Identify which cell holds the provided text, then report its [x, y] central coordinate. 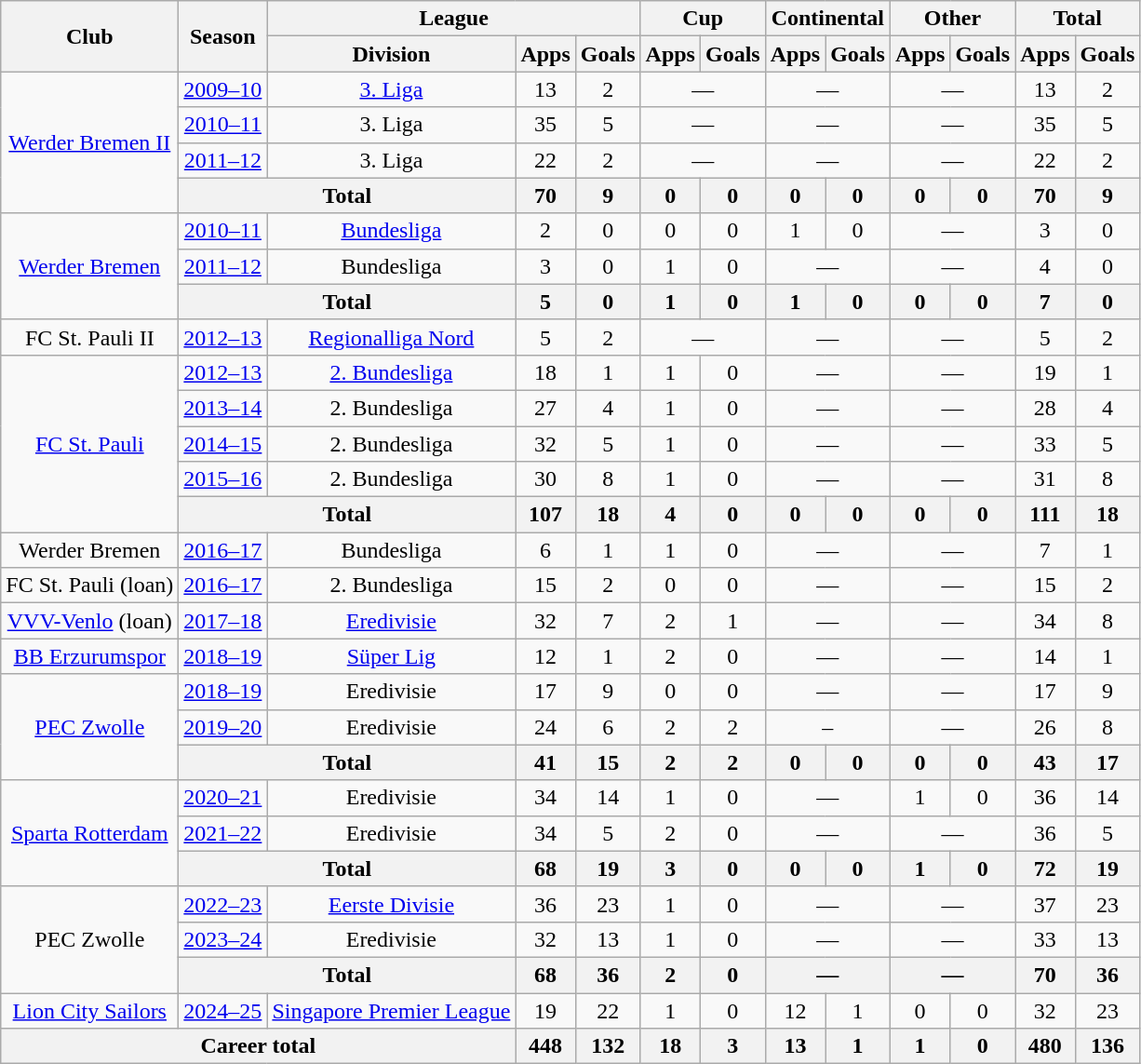
28 [1045, 408]
2015–16 [223, 479]
136 [1107, 1046]
Cup [703, 19]
26 [1045, 727]
480 [1045, 1046]
24 [545, 727]
132 [608, 1046]
31 [1045, 479]
448 [545, 1046]
2021–22 [223, 833]
FC St. Pauli (loan) [89, 586]
Division [391, 54]
Singapore Premier League [391, 1010]
Season [223, 36]
Club [89, 36]
Werder Bremen II [89, 142]
2009–10 [223, 89]
27 [545, 408]
League [454, 19]
BB Erzurumspor [89, 656]
Sparta Rotterdam [89, 833]
Eerste Divisie [391, 904]
Career total [259, 1046]
FC St. Pauli [89, 443]
Lion City Sailors [89, 1010]
2014–15 [223, 444]
FC St. Pauli II [89, 337]
43 [1045, 762]
Other [952, 19]
VVV-Venlo (loan) [89, 621]
72 [1045, 869]
Continental [827, 19]
30 [545, 479]
107 [545, 515]
41 [545, 762]
37 [1045, 904]
Süper Lig [391, 656]
2023–24 [223, 939]
2013–14 [223, 408]
2024–25 [223, 1010]
Regionalliga Nord [391, 337]
2022–23 [223, 904]
2019–20 [223, 727]
– [827, 727]
2017–18 [223, 621]
2020–21 [223, 798]
111 [1045, 515]
